Return (X, Y) of the center of cell containing provided text 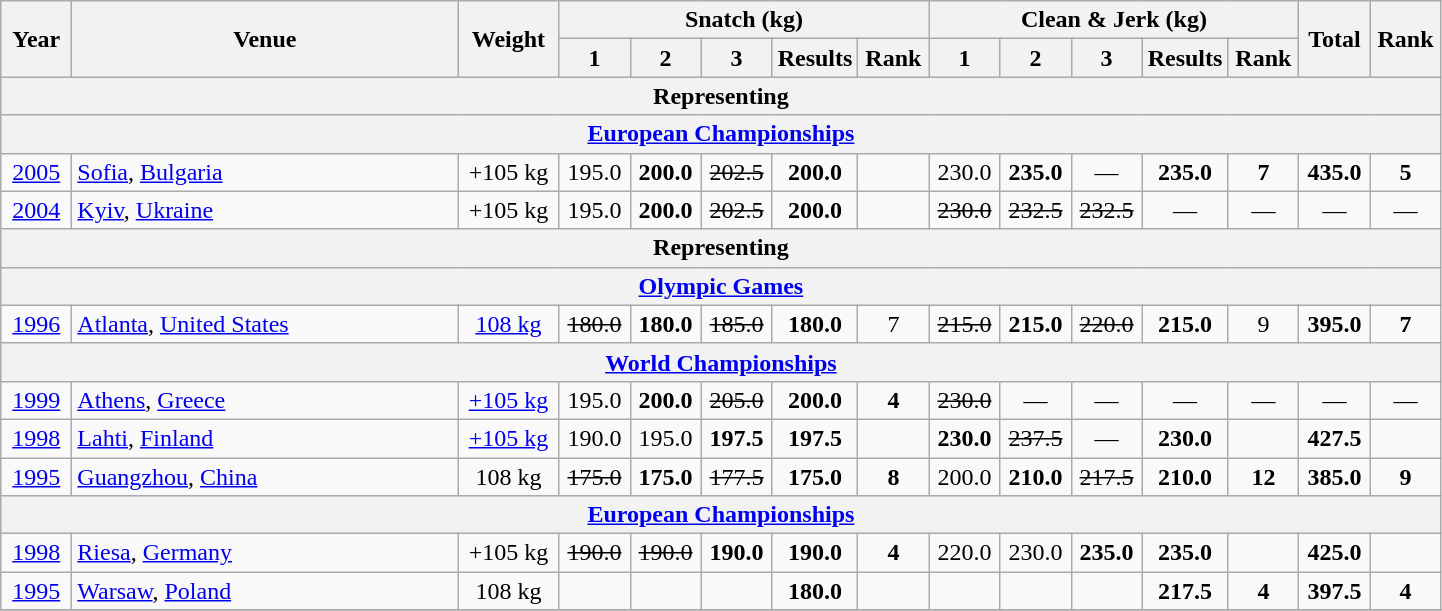
Lahti, Finland (265, 438)
Clean & Jerk (kg) (1114, 20)
Athens, Greece (265, 400)
Total (1334, 39)
425.0 (1334, 553)
12 (1264, 477)
Atlanta, United States (265, 324)
1996 (36, 324)
Snatch (kg) (744, 20)
Year (36, 39)
Warsaw, Poland (265, 591)
Weight (508, 39)
435.0 (1334, 172)
385.0 (1334, 477)
185.0 (736, 324)
World Championships (721, 362)
2005 (36, 172)
395.0 (1334, 324)
397.5 (1334, 591)
Kyiv, Ukraine (265, 210)
1999 (36, 400)
Sofia, Bulgaria (265, 172)
Guangzhou, China (265, 477)
Venue (265, 39)
5 (1406, 172)
Olympic Games (721, 286)
177.5 (736, 477)
Riesa, Germany (265, 553)
427.5 (1334, 438)
205.0 (736, 400)
8 (894, 477)
237.5 (1036, 438)
2004 (36, 210)
